Return [x, y] of the center of cell containing provided text 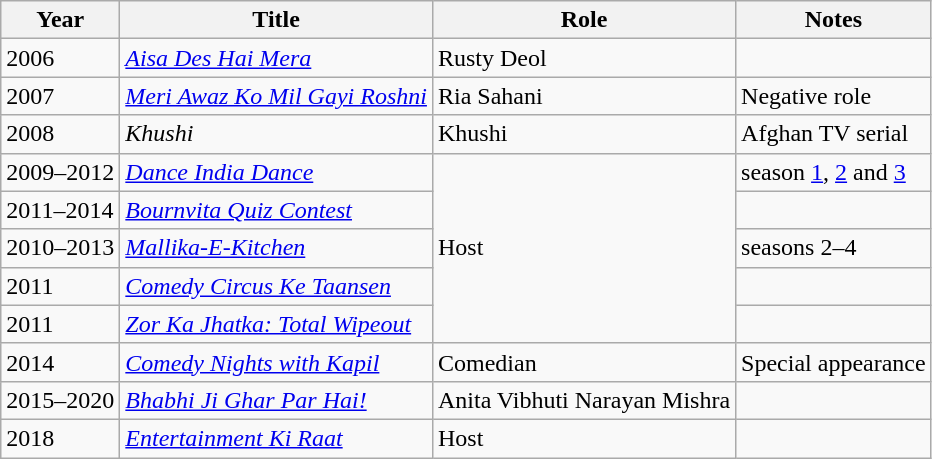
Zor Ka Jhatka: Total Wipeout [276, 324]
2008 [60, 134]
2018 [60, 438]
Bhabhi Ji Ghar Par Hai! [276, 400]
2011–2014 [60, 210]
season 1, 2 and 3 [834, 172]
Dance India Dance [276, 172]
2009–2012 [60, 172]
Entertainment Ki Raat [276, 438]
Role [584, 20]
Comedy Circus Ke Taansen [276, 286]
Title [276, 20]
Afghan TV serial [834, 134]
Negative role [834, 96]
Comedian [584, 362]
2006 [60, 58]
2014 [60, 362]
Meri Awaz Ko Mil Gayi Roshni [276, 96]
Anita Vibhuti Narayan Mishra [584, 400]
Year [60, 20]
Aisa Des Hai Mera [276, 58]
Bournvita Quiz Contest [276, 210]
Special appearance [834, 362]
2007 [60, 96]
Mallika-E-Kitchen [276, 248]
2010–2013 [60, 248]
Notes [834, 20]
2015–2020 [60, 400]
Comedy Nights with Kapil [276, 362]
seasons 2–4 [834, 248]
Rusty Deol [584, 58]
Ria Sahani [584, 96]
